Detect which cell encompasses the target text, then output its (x, y) center coordinate. 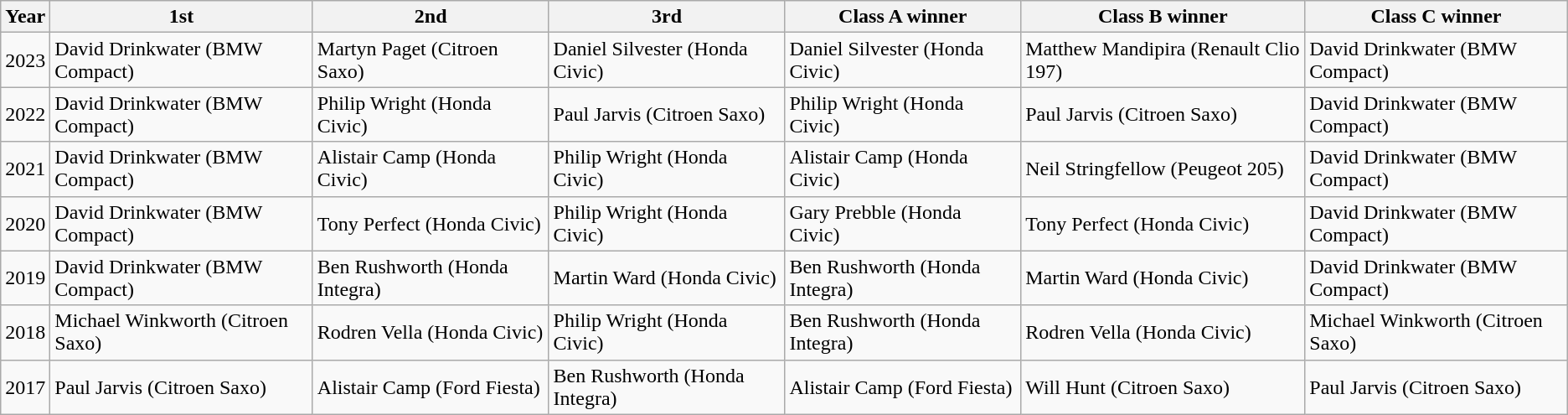
2022 (25, 114)
Will Hunt (Citroen Saxo) (1163, 387)
Martyn Paget (Citroen Saxo) (431, 60)
Class B winner (1163, 17)
2017 (25, 387)
Neil Stringfellow (Peugeot 205) (1163, 169)
Class A winner (903, 17)
Year (25, 17)
1st (181, 17)
2023 (25, 60)
2018 (25, 332)
2019 (25, 278)
2nd (431, 17)
2021 (25, 169)
3rd (667, 17)
Matthew Mandipira (Renault Clio 197) (1163, 60)
Gary Prebble (Honda Civic) (903, 223)
2020 (25, 223)
Class C winner (1436, 17)
